Locate the cell with the specified text and output its [x, y] center coordinate. 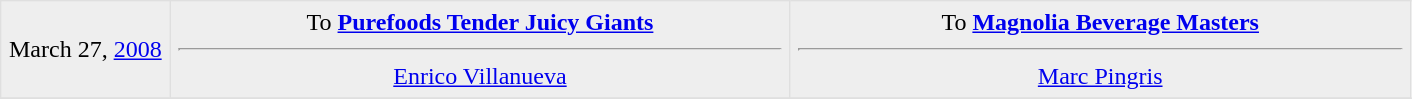
To Purefoods Tender Juicy GiantsEnrico Villanueva [480, 50]
To Magnolia Beverage MastersMarc Pingris [1100, 50]
March 27, 2008 [86, 50]
